Locate the cell with the specified text and output its (X, Y) center coordinate. 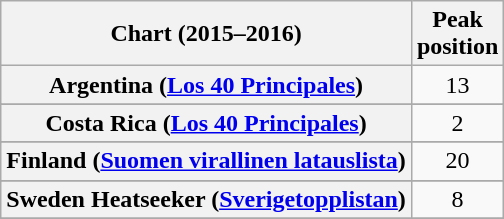
Peakposition (457, 34)
2 (457, 123)
8 (457, 199)
13 (457, 85)
Finland (Suomen virallinen latauslista) (206, 161)
20 (457, 161)
Sweden Heatseeker (Sverigetopplistan) (206, 199)
Costa Rica (Los 40 Principales) (206, 123)
Chart (2015–2016) (206, 34)
Argentina (Los 40 Principales) (206, 85)
